Find where the given text appears and provide that cell's center as (x, y) coordinate. 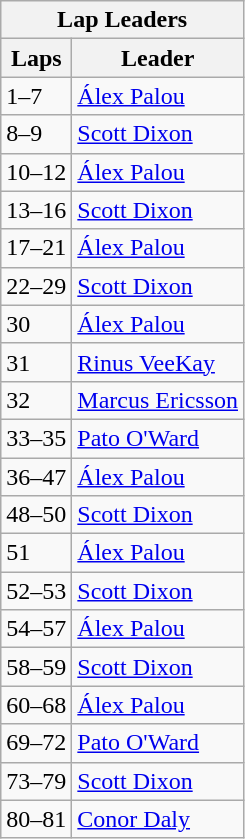
51 (36, 553)
33–35 (36, 438)
13–16 (36, 210)
22–29 (36, 286)
10–12 (36, 172)
31 (36, 362)
54–57 (36, 629)
69–72 (36, 743)
Lap Leaders (122, 20)
80–81 (36, 819)
52–53 (36, 591)
17–21 (36, 248)
58–59 (36, 667)
Rinus VeeKay (158, 362)
Marcus Ericsson (158, 400)
48–50 (36, 515)
Leader (158, 58)
60–68 (36, 705)
8–9 (36, 134)
1–7 (36, 96)
Laps (36, 58)
73–79 (36, 781)
30 (36, 324)
Conor Daly (158, 819)
36–47 (36, 477)
32 (36, 400)
